Detect which cell encompasses the target text, then output its (X, Y) center coordinate. 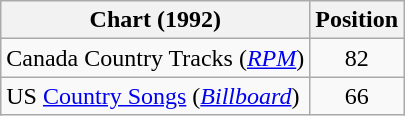
Position (357, 20)
US Country Songs (Billboard) (156, 96)
82 (357, 58)
Chart (1992) (156, 20)
Canada Country Tracks (RPM) (156, 58)
66 (357, 96)
